Provide the (X, Y) coordinate of the cell's center where the given text is located.  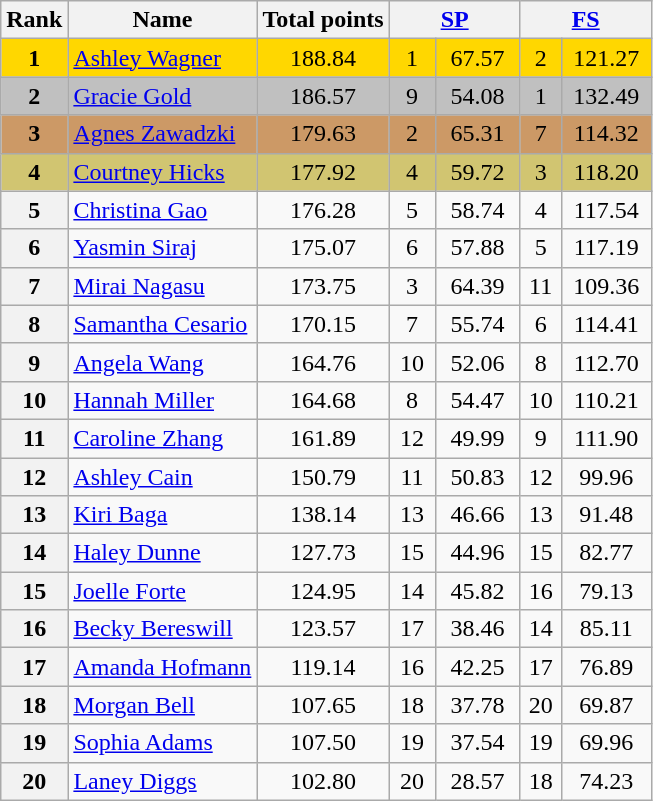
37.54 (478, 743)
Haley Dunne (162, 553)
173.75 (323, 286)
107.65 (323, 705)
49.99 (478, 438)
44.96 (478, 553)
114.32 (606, 134)
Gracie Gold (162, 96)
45.82 (478, 591)
124.95 (323, 591)
117.19 (606, 248)
65.31 (478, 134)
107.50 (323, 743)
119.14 (323, 667)
176.28 (323, 210)
Mirai Nagasu (162, 286)
Joelle Forte (162, 591)
161.89 (323, 438)
Samantha Cesario (162, 324)
109.36 (606, 286)
52.06 (478, 362)
59.72 (478, 172)
64.39 (478, 286)
111.90 (606, 438)
150.79 (323, 477)
Total points (323, 20)
67.57 (478, 58)
76.89 (606, 667)
Angela Wang (162, 362)
58.74 (478, 210)
127.73 (323, 553)
37.78 (478, 705)
Kiri Baga (162, 515)
164.76 (323, 362)
57.88 (478, 248)
69.96 (606, 743)
Sophia Adams (162, 743)
54.47 (478, 400)
SP (454, 20)
132.49 (606, 96)
Hannah Miller (162, 400)
179.63 (323, 134)
114.41 (606, 324)
110.21 (606, 400)
FS (586, 20)
186.57 (323, 96)
Yasmin Siraj (162, 248)
Laney Diggs (162, 781)
50.83 (478, 477)
69.87 (606, 705)
Name (162, 20)
175.07 (323, 248)
102.80 (323, 781)
170.15 (323, 324)
46.66 (478, 515)
123.57 (323, 629)
54.08 (478, 96)
Amanda Hofmann (162, 667)
Morgan Bell (162, 705)
28.57 (478, 781)
Agnes Zawadzki (162, 134)
99.96 (606, 477)
38.46 (478, 629)
188.84 (323, 58)
112.70 (606, 362)
117.54 (606, 210)
121.27 (606, 58)
138.14 (323, 515)
Ashley Cain (162, 477)
Courtney Hicks (162, 172)
Christina Gao (162, 210)
Becky Bereswill (162, 629)
Ashley Wagner (162, 58)
177.92 (323, 172)
82.77 (606, 553)
Rank (34, 20)
79.13 (606, 591)
Caroline Zhang (162, 438)
55.74 (478, 324)
42.25 (478, 667)
91.48 (606, 515)
164.68 (323, 400)
85.11 (606, 629)
118.20 (606, 172)
74.23 (606, 781)
